Identify which cell holds the provided text, then report its [X, Y] central coordinate. 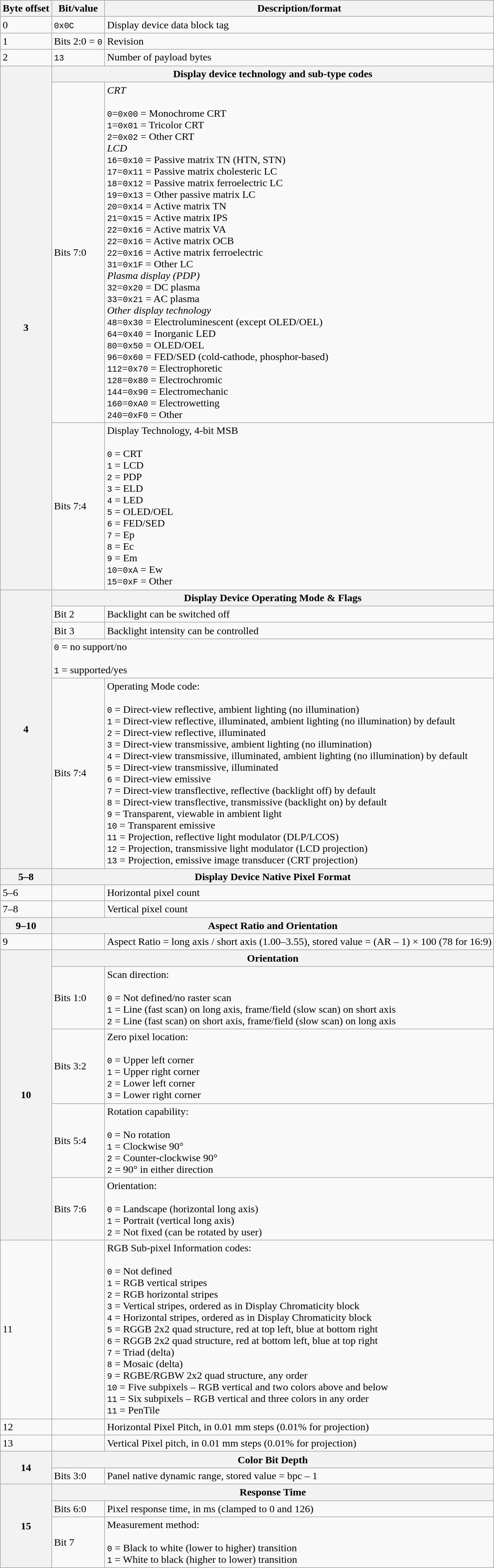
5–6 [26, 893]
Bits 1:0 [78, 998]
Backlight can be switched off [299, 614]
Display device technology and sub-type codes [273, 74]
Revision [299, 41]
Orientation:0 = Landscape (horizontal long axis) 1 = Portrait (vertical long axis) 2 = Not fixed (can be rotated by user) [299, 1209]
4 [26, 729]
12 [26, 1427]
Color Bit Depth [273, 1459]
5–8 [26, 877]
Bit/value [78, 9]
Bit 7 [78, 1542]
Bits 7:0 [78, 252]
2 [26, 58]
14 [26, 1468]
Aspect Ratio and Orientation [273, 926]
Bits 2:0 = 0 [78, 41]
10 [26, 1095]
Bits 6:0 [78, 1508]
3 [26, 328]
Display Device Operating Mode & Flags [273, 598]
Bit 2 [78, 614]
Number of payload bytes [299, 58]
Bits 7:6 [78, 1209]
Vertical Pixel pitch, in 0.01 mm steps (0.01% for projection) [299, 1443]
1 [26, 41]
Bit 3 [78, 630]
9 [26, 942]
0 = no support/no1 = supported/yes [273, 658]
15 [26, 1526]
Rotation capability:0 = No rotation 1 = Clockwise 90° 2 = Counter-clockwise 90° 2 = 90° in either direction [299, 1141]
Pixel response time, in ms (clamped to 0 and 126) [299, 1508]
Measurement method:0 = Black to white (lower to higher) transition 1 = White to black (higher to lower) transition [299, 1542]
Orientation [273, 958]
Vertical pixel count [299, 909]
9–10 [26, 926]
Backlight intensity can be controlled [299, 630]
0 [26, 25]
Bits 5:4 [78, 1141]
Byte offset [26, 9]
Bits 3:2 [78, 1066]
Zero pixel location:0 = Upper left corner 1 = Upper right corner 2 = Lower left corner 3 = Lower right corner [299, 1066]
Panel native dynamic range, stored value = bpc – 1 [299, 1476]
Display Technology, 4-bit MSB0 = CRT 1 = LCD 2 = PDP 3 = ELD 4 = LED 5 = OLED/OEL 6 = FED/SED 7 = Ep 8 = Ec 9 = Em 10=0xA = Ew 15=0xF = Other [299, 506]
11 [26, 1329]
Description/format [299, 9]
Bits 3:0 [78, 1476]
Display Device Native Pixel Format [273, 877]
Horizontal pixel count [299, 893]
Horizontal Pixel Pitch, in 0.01 mm steps (0.01% for projection) [299, 1427]
0x0C [78, 25]
Display device data block tag [299, 25]
Response Time [273, 1492]
7–8 [26, 909]
Aspect Ratio = long axis / short axis (1.00–3.55), stored value = (AR – 1) × 100 (78 for 16:9) [299, 942]
